Output the (X, Y) coordinate of the center of the cell containing the given text.  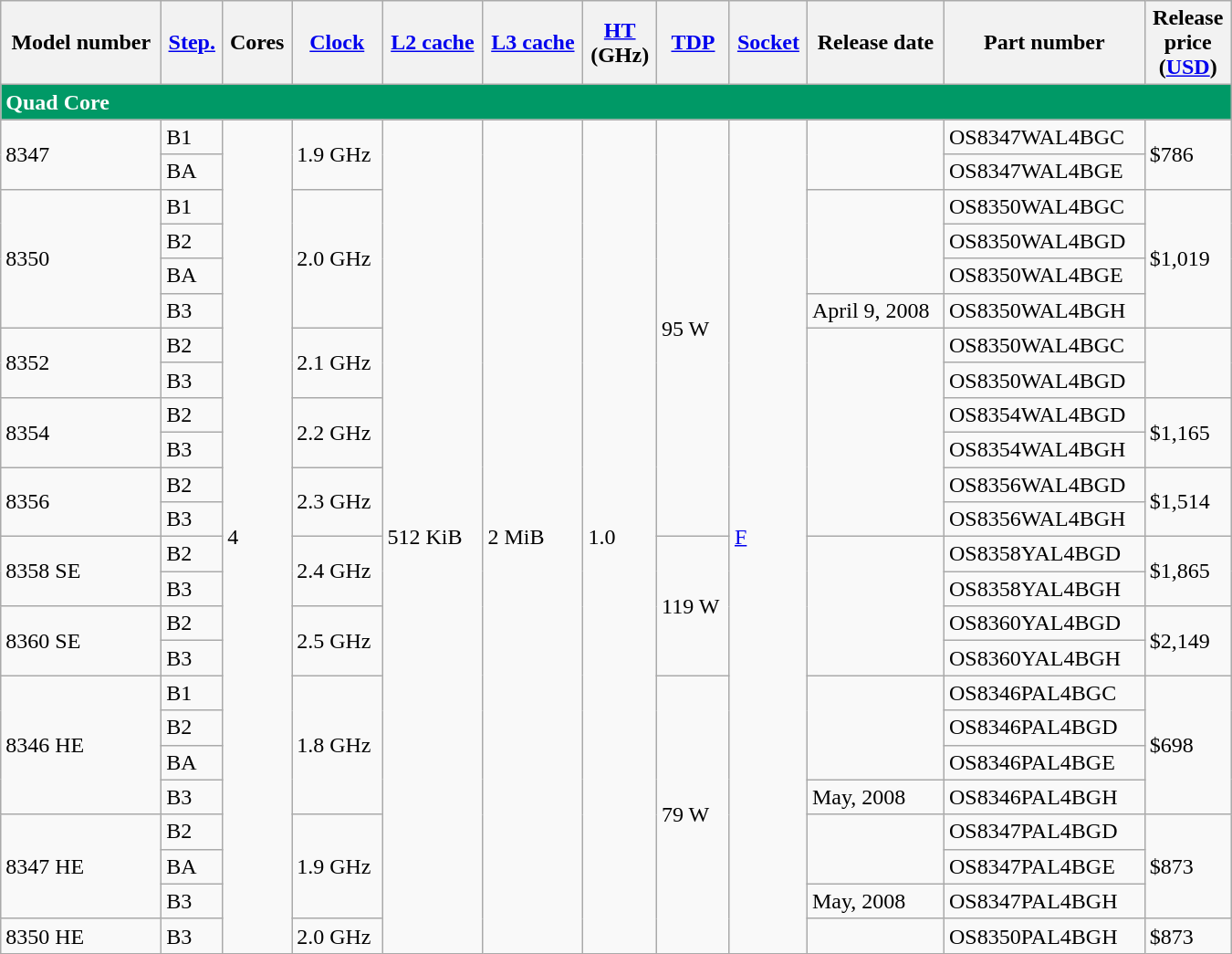
8360 SE (81, 641)
OS8346PAL4BGH (1045, 797)
4 (257, 537)
OS8354WAL4BGD (1045, 414)
Quad Core (616, 102)
1.8 GHz (338, 745)
119 W (694, 606)
L3 cache (533, 43)
1.0 (621, 537)
OS8347WAL4BGE (1045, 172)
8350 HE (81, 936)
8356 (81, 502)
79 W (694, 814)
OS8347PAL4BGE (1045, 866)
$1,865 (1188, 571)
8358 SE (81, 571)
OS8356WAL4BGH (1045, 519)
OS8346PAL4BGD (1045, 728)
OS8358YAL4BGD (1045, 554)
Socket (768, 43)
2 MiB (533, 537)
OS8347WAL4BGC (1045, 137)
$1,019 (1188, 258)
2.1 GHz (338, 362)
$786 (1188, 154)
F (768, 537)
$1,514 (1188, 502)
$2,149 (1188, 641)
OS8347PAL4BGH (1045, 901)
HT(GHz) (621, 43)
8352 (81, 362)
512 KiB (433, 537)
L2 cache (433, 43)
2.2 GHz (338, 432)
Model number (81, 43)
OS8356WAL4BGD (1045, 485)
Clock (338, 43)
OS8358YAL4BGH (1045, 589)
Releaseprice(USD) (1188, 43)
OS8350PAL4BGH (1045, 936)
95 W (694, 329)
2.5 GHz (338, 641)
OS8346PAL4BGE (1045, 762)
8347 (81, 154)
8347 HE (81, 866)
2.4 GHz (338, 571)
TDP (694, 43)
OS8360YAL4BGD (1045, 624)
8346 HE (81, 745)
Step. (192, 43)
Cores (257, 43)
OS8350WAL4BGH (1045, 310)
Part number (1045, 43)
OS8360YAL4BGH (1045, 658)
OS8347PAL4BGD (1045, 832)
$698 (1188, 745)
8354 (81, 432)
8350 (81, 258)
OS8350WAL4BGE (1045, 276)
OS8354WAL4BGH (1045, 449)
2.3 GHz (338, 502)
Release date (875, 43)
April 9, 2008 (875, 310)
OS8346PAL4BGC (1045, 693)
$1,165 (1188, 432)
